Capture the cell that displays the provided text and extract its [X, Y] central coordinate. 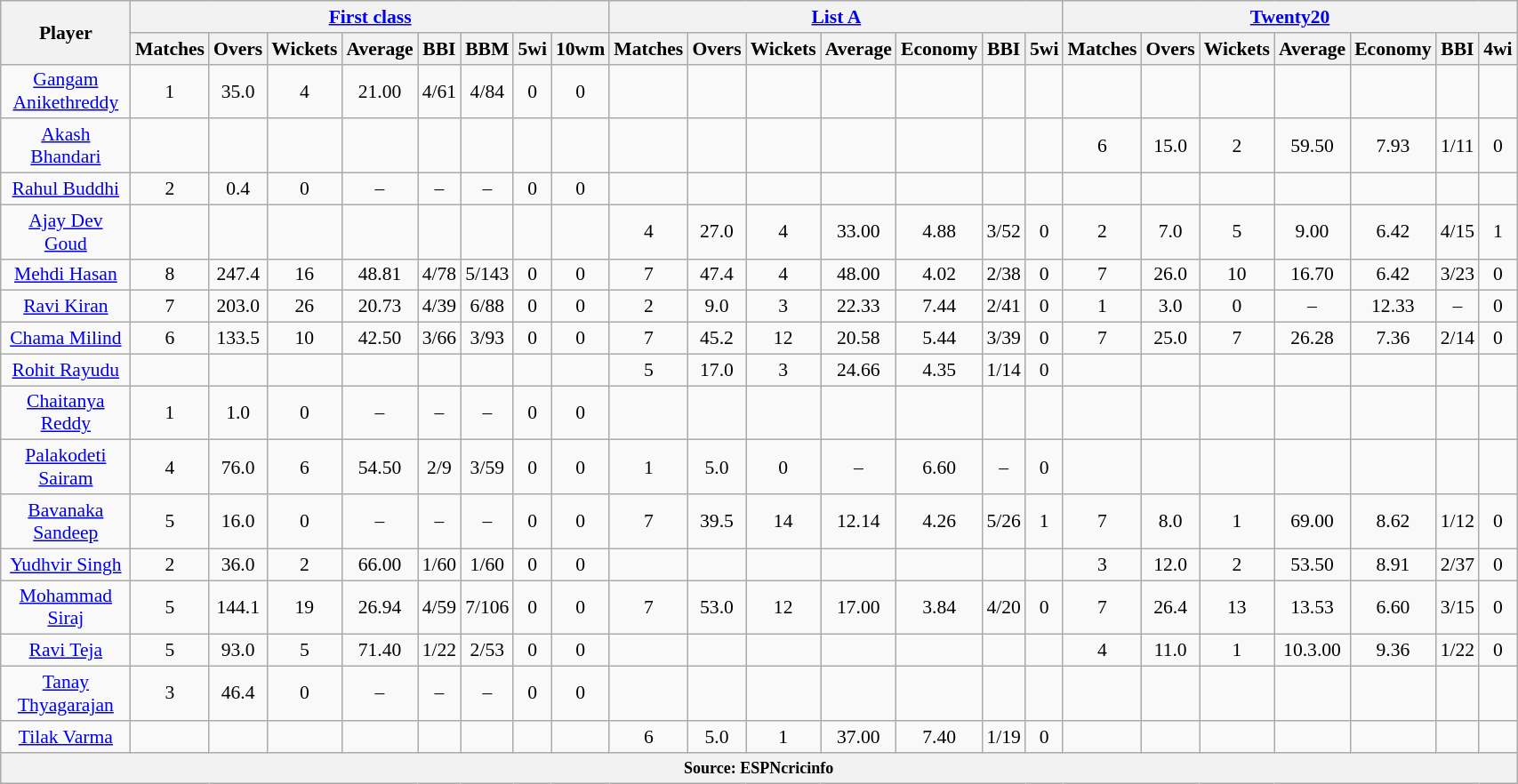
10wm [580, 49]
First class [370, 17]
2/53 [487, 651]
4.88 [939, 231]
9.0 [717, 307]
1/14 [1003, 370]
2/41 [1003, 307]
4/15 [1458, 231]
Tanay Thyagarajan [66, 693]
Mehdi Hasan [66, 275]
5.44 [939, 339]
21.00 [379, 91]
71.40 [379, 651]
76.0 [238, 468]
10.3.00 [1313, 651]
2/14 [1458, 339]
3.0 [1170, 307]
4.26 [939, 521]
4/39 [439, 307]
7.40 [939, 737]
11.0 [1170, 651]
3/23 [1458, 275]
36.0 [238, 564]
3.84 [939, 608]
2/9 [439, 468]
14 [783, 521]
20.73 [379, 307]
47.4 [717, 275]
27.0 [717, 231]
8.0 [1170, 521]
BBM [487, 49]
Palakodeti Sairam [66, 468]
144.1 [238, 608]
26.94 [379, 608]
9.00 [1313, 231]
39.5 [717, 521]
Chaitanya Reddy [66, 412]
13.53 [1313, 608]
133.5 [238, 339]
3/59 [487, 468]
35.0 [238, 91]
25.0 [1170, 339]
8.91 [1393, 564]
16.0 [238, 521]
2/38 [1003, 275]
37.00 [859, 737]
45.2 [717, 339]
48.00 [859, 275]
53.0 [717, 608]
4/78 [439, 275]
8.62 [1393, 521]
42.50 [379, 339]
Tilak Varma [66, 737]
12.33 [1393, 307]
19 [304, 608]
17.0 [717, 370]
Yudhvir Singh [66, 564]
5/26 [1003, 521]
66.00 [379, 564]
1/11 [1458, 146]
12.0 [1170, 564]
22.33 [859, 307]
4/84 [487, 91]
7.36 [1393, 339]
12.14 [859, 521]
4/59 [439, 608]
16.70 [1313, 275]
Rohit Rayudu [66, 370]
Ravi Kiran [66, 307]
4/20 [1003, 608]
5/143 [487, 275]
15.0 [1170, 146]
17.00 [859, 608]
20.58 [859, 339]
4/61 [439, 91]
3/52 [1003, 231]
33.00 [859, 231]
24.66 [859, 370]
Bavanaka Sandeep [66, 521]
3/39 [1003, 339]
8 [170, 275]
2/37 [1458, 564]
203.0 [238, 307]
9.36 [1393, 651]
Mohammad Siraj [66, 608]
7.93 [1393, 146]
Chama Milind [66, 339]
Gangam Anikethreddy [66, 91]
26 [304, 307]
1.0 [238, 412]
48.81 [379, 275]
0.4 [238, 189]
247.4 [238, 275]
List A [836, 17]
3/15 [1458, 608]
Twenty20 [1289, 17]
3/66 [439, 339]
6/88 [487, 307]
93.0 [238, 651]
7.0 [1170, 231]
3/93 [487, 339]
1/19 [1003, 737]
4.02 [939, 275]
7/106 [487, 608]
69.00 [1313, 521]
Player [66, 32]
53.50 [1313, 564]
26.28 [1313, 339]
59.50 [1313, 146]
13 [1237, 608]
4wi [1498, 49]
Source: ESPNcricinfo [759, 768]
16 [304, 275]
1/12 [1458, 521]
Akash Bhandari [66, 146]
26.0 [1170, 275]
46.4 [238, 693]
26.4 [1170, 608]
Ajay Dev Goud [66, 231]
Ravi Teja [66, 651]
7.44 [939, 307]
4.35 [939, 370]
Rahul Buddhi [66, 189]
54.50 [379, 468]
